Locate the cell with the specified text and output its [X, Y] center coordinate. 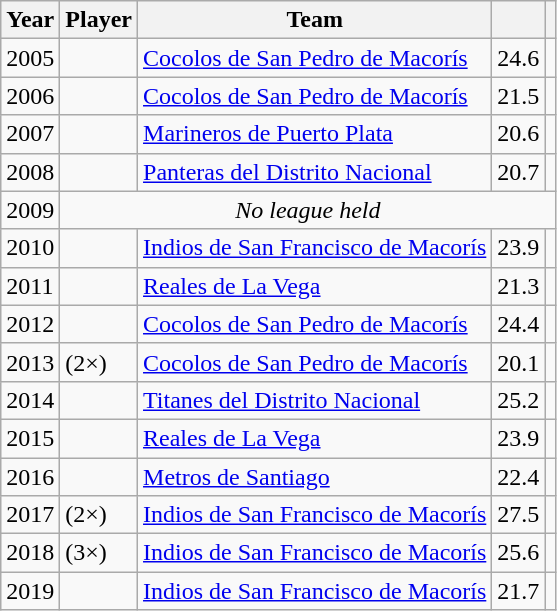
2009 [30, 210]
20.7 [518, 172]
27.5 [518, 515]
2011 [30, 286]
2017 [30, 515]
No league held [308, 210]
2014 [30, 400]
2013 [30, 362]
21.7 [518, 591]
(3×) [99, 553]
25.2 [518, 400]
2019 [30, 591]
Player [99, 20]
2016 [30, 477]
20.6 [518, 134]
2008 [30, 172]
Team [315, 20]
24.6 [518, 58]
2010 [30, 248]
25.6 [518, 553]
2012 [30, 324]
Metros de Santiago [315, 477]
Titanes del Distrito Nacional [315, 400]
2015 [30, 438]
Marineros de Puerto Plata [315, 134]
2018 [30, 553]
2007 [30, 134]
2006 [30, 96]
21.5 [518, 96]
2005 [30, 58]
21.3 [518, 286]
22.4 [518, 477]
Year [30, 20]
Panteras del Distrito Nacional [315, 172]
20.1 [518, 362]
24.4 [518, 324]
